Locate the cell with the specified text and output its (x, y) center coordinate. 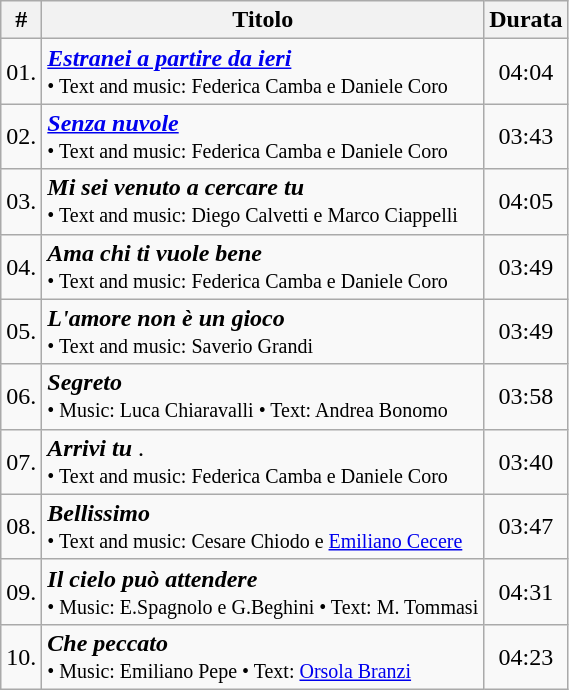
04:31 (526, 592)
04:04 (526, 72)
# (22, 20)
07. (22, 462)
06. (22, 396)
Segreto• Music: Luca Chiaravalli • Text: Andrea Bonomo (263, 396)
Che peccato• Music: Emiliano Pepe • Text: Orsola Branzi (263, 656)
03. (22, 202)
Ama chi ti vuole bene• Text and music: Federica Camba e Daniele Coro (263, 266)
03:40 (526, 462)
02. (22, 136)
10. (22, 656)
04. (22, 266)
03:47 (526, 526)
Il cielo può attendere• Music: E.Spagnolo e G.Beghini • Text: M. Tommasi (263, 592)
03:43 (526, 136)
Titolo (263, 20)
Durata (526, 20)
08. (22, 526)
09. (22, 592)
03:58 (526, 396)
05. (22, 332)
L'amore non è un gioco• Text and music: Saverio Grandi (263, 332)
Senza nuvole• Text and music: Federica Camba e Daniele Coro (263, 136)
Arrivi tu .• Text and music: Federica Camba e Daniele Coro (263, 462)
04:05 (526, 202)
01. (22, 72)
Mi sei venuto a cercare tu• Text and music: Diego Calvetti e Marco Ciappelli (263, 202)
04:23 (526, 656)
Estranei a partire da ieri• Text and music: Federica Camba e Daniele Coro (263, 72)
Bellissimo• Text and music: Cesare Chiodo e Emiliano Cecere (263, 526)
